Identify which cell holds the provided text, then report its [X, Y] central coordinate. 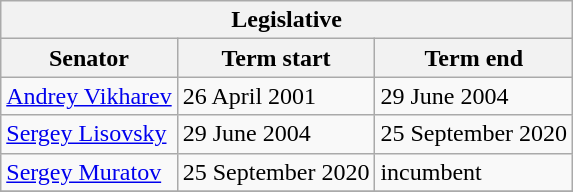
Andrey Vikharev [89, 96]
Term start [276, 58]
incumbent [474, 172]
Sergey Muratov [89, 172]
Term end [474, 58]
Senator [89, 58]
Legislative [287, 20]
Sergey Lisovsky [89, 134]
26 April 2001 [276, 96]
